Scan for the cell matching the given text and deliver its [x, y] coordinate at center. 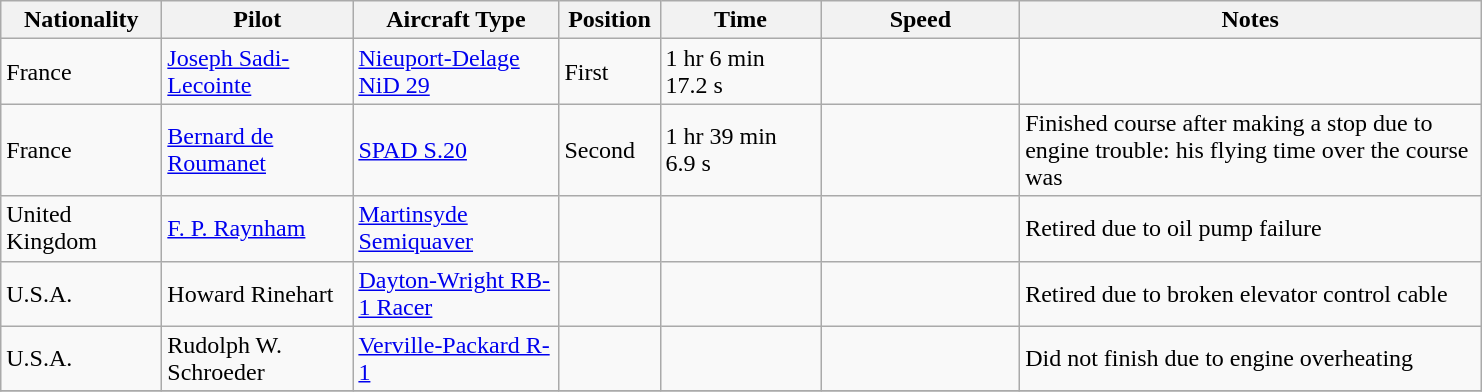
Retired due to oil pump failure [1250, 228]
Martinsyde Semiquaver [456, 228]
Nationality [82, 20]
1 hr 6 min 17.2 s [740, 72]
F. P. Raynham [258, 228]
Verville-Packard R-1 [456, 358]
Dayton-Wright RB-1 Racer [456, 294]
Notes [1250, 20]
First [610, 72]
Retired due to broken elevator control cable [1250, 294]
Did not finish due to engine overheating [1250, 358]
Speed [920, 20]
Bernard de Roumanet [258, 150]
Position [610, 20]
Nieuport-Delage NiD 29 [456, 72]
Pilot [258, 20]
Aircraft Type [456, 20]
Finished course after making a stop due to engine trouble: his flying time over the course was [1250, 150]
Time [740, 20]
Joseph Sadi-Lecointe [258, 72]
Rudolph W. Schroeder [258, 358]
1 hr 39 min 6.9 s [740, 150]
SPAD S.20 [456, 150]
Howard Rinehart [258, 294]
United Kingdom [82, 228]
Second [610, 150]
